From the cell containing the given text, extract its center point as [X, Y] coordinate. 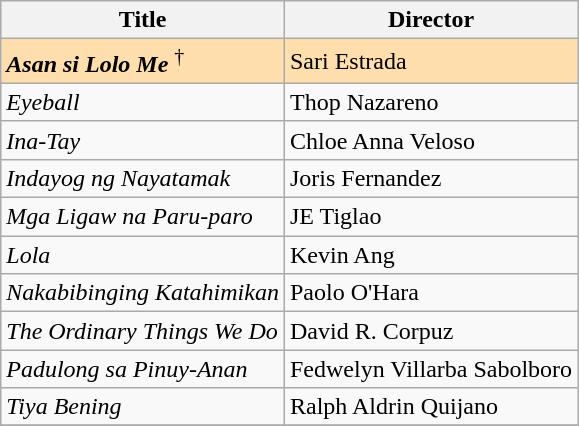
Lola [143, 255]
Sari Estrada [430, 62]
Joris Fernandez [430, 178]
Padulong sa Pinuy-Anan [143, 369]
Title [143, 20]
Asan si Lolo Me † [143, 62]
David R. Corpuz [430, 331]
Nakabibinging Katahimikan [143, 293]
Director [430, 20]
Fedwelyn Villarba Sabolboro [430, 369]
Paolo O'Hara [430, 293]
Ralph Aldrin Quijano [430, 407]
Mga Ligaw na Paru-paro [143, 217]
Thop Nazareno [430, 102]
Indayog ng Nayatamak [143, 178]
JE Tiglao [430, 217]
Eyeball [143, 102]
Kevin Ang [430, 255]
Tiya Bening [143, 407]
Ina-Tay [143, 140]
Chloe Anna Veloso [430, 140]
The Ordinary Things We Do [143, 331]
